Locate the cell with the specified text and output its [x, y] center coordinate. 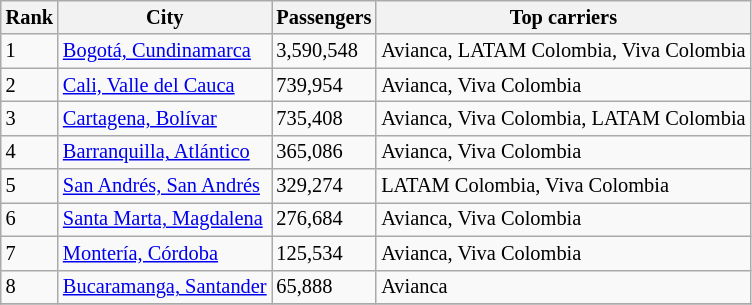
8 [30, 287]
3 [30, 118]
Avianca, Viva Colombia, LATAM Colombia [563, 118]
LATAM Colombia, Viva Colombia [563, 186]
San Andrés, San Andrés [164, 186]
Bogotá, Cundinamarca [164, 51]
Bucaramanga, Santander [164, 287]
City [164, 17]
276,684 [324, 219]
125,534 [324, 253]
65,888 [324, 287]
7 [30, 253]
Montería, Córdoba [164, 253]
Barranquilla, Atlántico [164, 152]
735,408 [324, 118]
2 [30, 85]
365,086 [324, 152]
Avianca, LATAM Colombia, Viva Colombia [563, 51]
1 [30, 51]
6 [30, 219]
4 [30, 152]
Top carriers [563, 17]
Cali, Valle del Cauca [164, 85]
739,954 [324, 85]
Rank [30, 17]
Cartagena, Bolívar [164, 118]
329,274 [324, 186]
Santa Marta, Magdalena [164, 219]
Passengers [324, 17]
Avianca [563, 287]
5 [30, 186]
3,590,548 [324, 51]
